Scan for the cell matching the given text and deliver its [X, Y] coordinate at center. 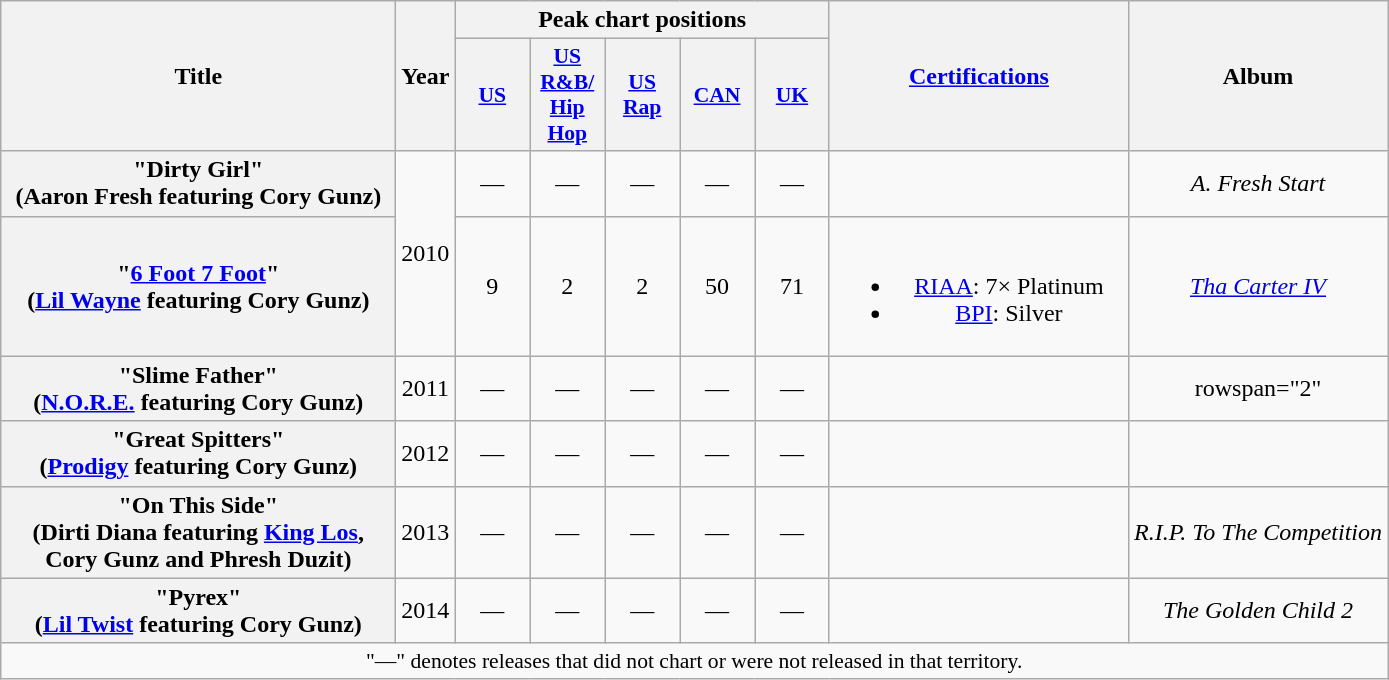
71 [792, 286]
9 [492, 286]
USR&B/Hip Hop [568, 95]
"Slime Father"(N.O.R.E. featuring Cory Gunz) [198, 388]
2012 [426, 454]
"Pyrex"(Lil Twist featuring Cory Gunz) [198, 610]
Tha Carter IV [1258, 286]
US [492, 95]
"—" denotes releases that did not chart or were not released in that territory. [694, 661]
2011 [426, 388]
USRap [642, 95]
rowspan="2" [1258, 388]
The Golden Child 2 [1258, 610]
"On This Side"(Dirti Diana featuring King Los, Cory Gunz and Phresh Duzit) [198, 532]
"Dirty Girl" (Aaron Fresh featuring Cory Gunz) [198, 184]
"Great Spitters"(Prodigy featuring Cory Gunz) [198, 454]
R.I.P. To The Competition [1258, 532]
2010 [426, 254]
"6 Foot 7 Foot"(Lil Wayne featuring Cory Gunz) [198, 286]
Year [426, 76]
Album [1258, 76]
Title [198, 76]
2013 [426, 532]
2014 [426, 610]
Certifications [978, 76]
50 [718, 286]
Peak chart positions [642, 20]
UK [792, 95]
A. Fresh Start [1258, 184]
RIAA: 7× PlatinumBPI: Silver [978, 286]
CAN [718, 95]
